Pinpoint the cell where the given text exists, returning its [x, y] midpoint coordinate. 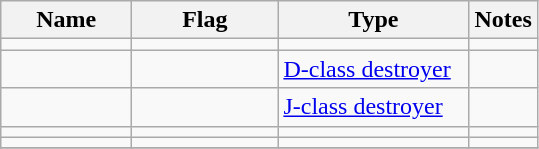
J-class destroyer [374, 107]
Flag [205, 20]
Type [374, 20]
Name [66, 20]
Notes [503, 20]
D-class destroyer [374, 69]
